Detect which cell encompasses the target text, then output its [x, y] center coordinate. 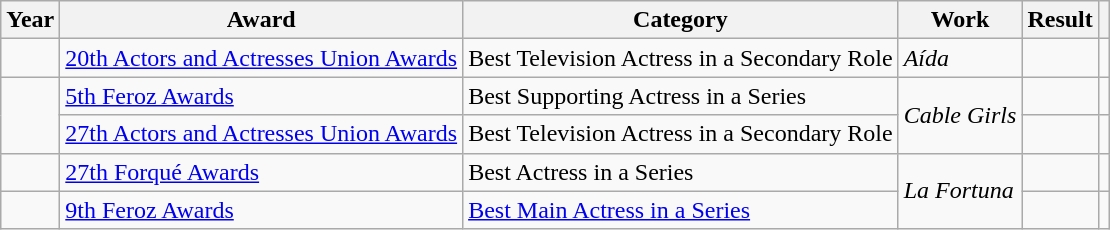
Award [262, 20]
Best Main Actress in a Series [681, 210]
5th Feroz Awards [262, 96]
Category [681, 20]
Aída [960, 58]
9th Feroz Awards [262, 210]
Cable Girls [960, 115]
Result [1060, 20]
Year [30, 20]
Best Actress in a Series [681, 172]
27th Actors and Actresses Union Awards [262, 134]
20th Actors and Actresses Union Awards [262, 58]
Work [960, 20]
27th Forqué Awards [262, 172]
Best Supporting Actress in a Series [681, 96]
La Fortuna [960, 191]
